Provide the (x, y) coordinate of the cell's center where the given text is located.  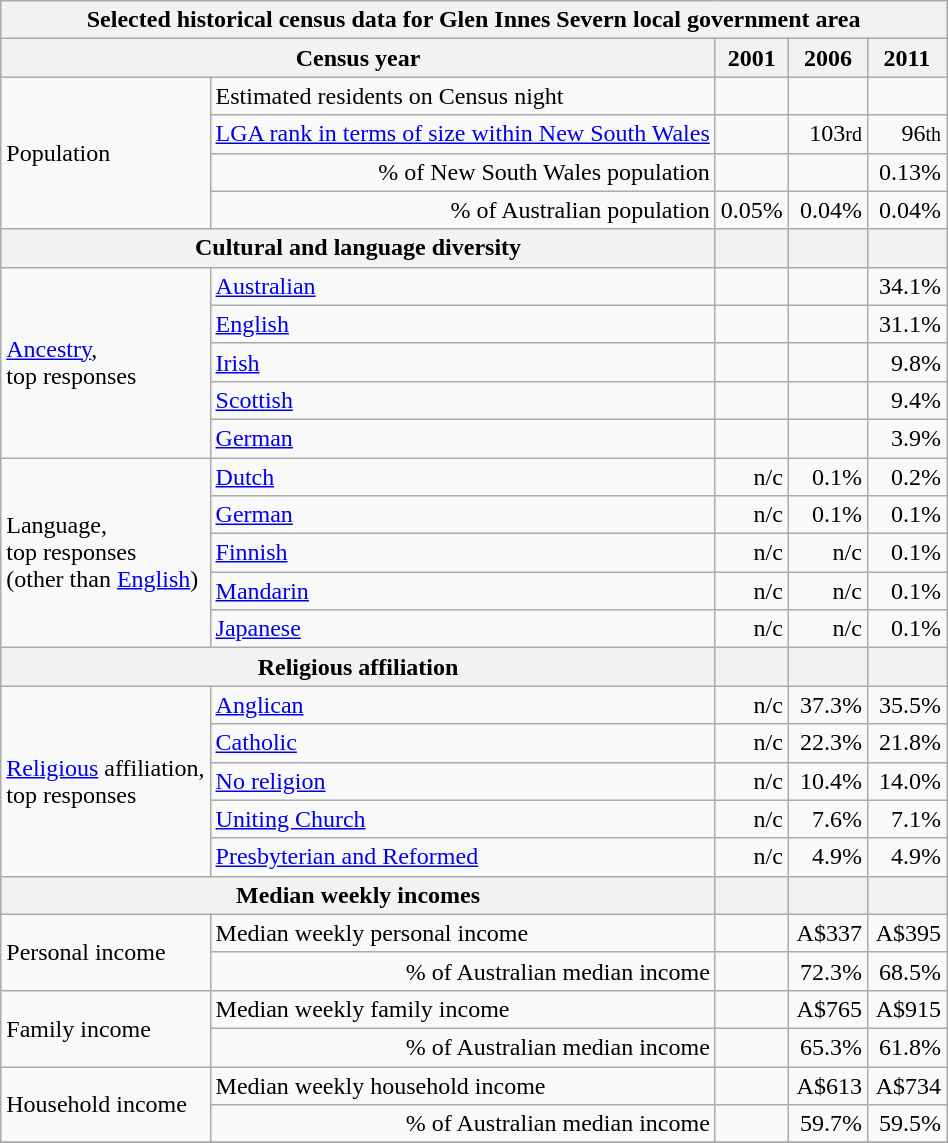
3.9% (906, 438)
7.1% (906, 819)
% of New South Wales population (462, 172)
Household income (106, 1104)
Presbyterian and Reformed (462, 857)
Religious affiliation,top responses (106, 781)
34.1% (906, 286)
9.8% (906, 362)
0.2% (906, 477)
A$765 (828, 1009)
Mandarin (462, 591)
Family income (106, 1028)
Median weekly incomes (358, 895)
35.5% (906, 705)
A$395 (906, 933)
% of Australian population (462, 210)
Catholic (462, 743)
65.3% (828, 1047)
Finnish (462, 553)
Dutch (462, 477)
7.6% (828, 819)
61.8% (906, 1047)
72.3% (828, 971)
LGA rank in terms of size within New South Wales (462, 134)
103rd (828, 134)
A$915 (906, 1009)
10.4% (828, 781)
2011 (906, 58)
0.05% (752, 210)
2001 (752, 58)
Language,top responses(other than English) (106, 553)
96th (906, 134)
2006 (828, 58)
Anglican (462, 705)
Median weekly household income (462, 1085)
Religious affiliation (358, 667)
A$337 (828, 933)
22.3% (828, 743)
59.7% (828, 1124)
59.5% (906, 1124)
Australian (462, 286)
Selected historical census data for Glen Innes Severn local government area (474, 20)
Median weekly family income (462, 1009)
A$734 (906, 1085)
Japanese (462, 629)
Population (106, 153)
Scottish (462, 400)
9.4% (906, 400)
English (462, 324)
Ancestry,top responses (106, 362)
Uniting Church (462, 819)
37.3% (828, 705)
14.0% (906, 781)
A$613 (828, 1085)
68.5% (906, 971)
21.8% (906, 743)
31.1% (906, 324)
Estimated residents on Census night (462, 96)
Personal income (106, 952)
Irish (462, 362)
Census year (358, 58)
0.13% (906, 172)
Cultural and language diversity (358, 248)
No religion (462, 781)
Median weekly personal income (462, 933)
